Identify which cell holds the provided text, then report its [x, y] central coordinate. 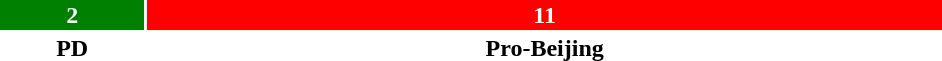
11 [544, 15]
2 [72, 15]
